Output the [X, Y] coordinate of the center of the cell containing the given text.  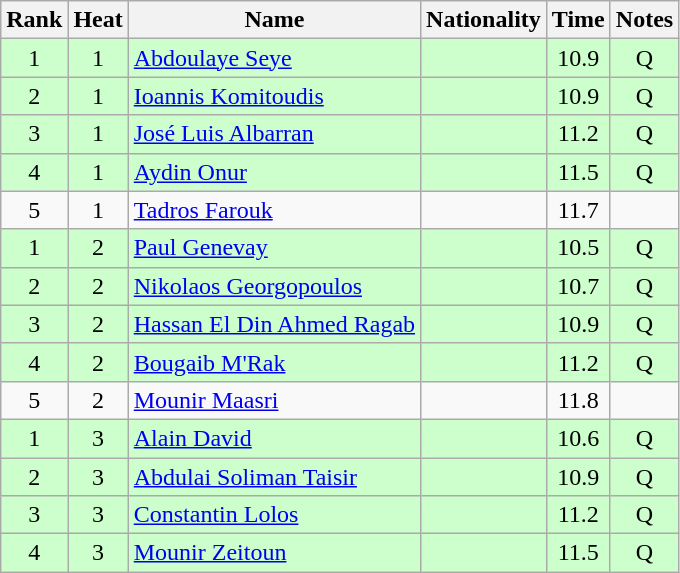
11.7 [578, 210]
Tadros Farouk [274, 210]
10.5 [578, 248]
José Luis Albarran [274, 134]
Abdoulaye Seye [274, 58]
10.7 [578, 286]
Alain David [274, 438]
Abdulai Soliman Taisir [274, 477]
Nationality [484, 20]
Name [274, 20]
Rank [34, 20]
Hassan El Din Ahmed Ragab [274, 324]
Mounir Zeitoun [274, 553]
Nikolaos Georgopoulos [274, 286]
10.6 [578, 438]
Notes [644, 20]
Time [578, 20]
11.8 [578, 400]
Bougaib M'Rak [274, 362]
Paul Genevay [274, 248]
Aydin Onur [274, 172]
Ioannis Komitoudis [274, 96]
Constantin Lolos [274, 515]
Mounir Maasri [274, 400]
Heat [98, 20]
